Capture the cell that displays the provided text and extract its [x, y] central coordinate. 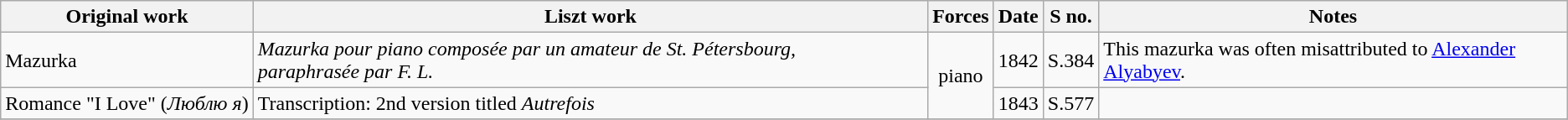
Original work [127, 17]
S.384 [1070, 60]
Transcription: 2nd version titled Autrefois [590, 103]
This mazurka was often misattributed to Alexander Alyabyev. [1333, 60]
S.577 [1070, 103]
1842 [1019, 60]
Liszt work [590, 17]
Mazurka pour piano composée par un amateur de St. Pétersbourg, paraphrasée par F. L. [590, 60]
Date [1019, 17]
1843 [1019, 103]
Romance "I Love" (Люблю я) [127, 103]
Forces [962, 17]
Mazurka [127, 60]
piano [962, 76]
Notes [1333, 17]
S no. [1070, 17]
